Detect which cell encompasses the target text, then output its [x, y] center coordinate. 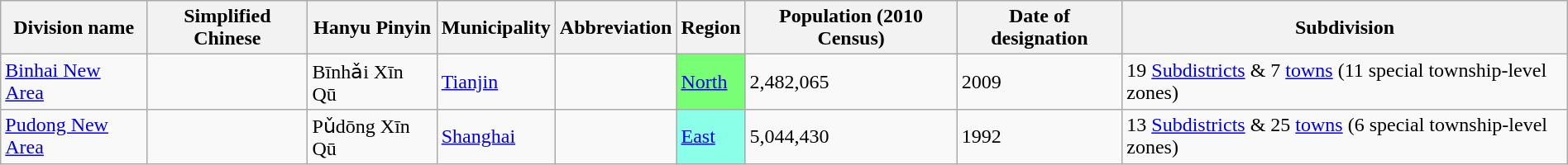
Bīnhǎi Xīn Qū [372, 82]
Abbreviation [615, 28]
Pudong New Area [74, 137]
Binhai New Area [74, 82]
Hanyu Pinyin [372, 28]
Subdivision [1345, 28]
Tianjin [496, 82]
Population (2010 Census) [851, 28]
5,044,430 [851, 137]
Date of designation [1040, 28]
Shanghai [496, 137]
Pǔdōng Xīn Qū [372, 137]
Region [711, 28]
Simplified Chinese [227, 28]
19 Subdistricts & 7 towns (11 special township-level zones) [1345, 82]
North [711, 82]
1992 [1040, 137]
2,482,065 [851, 82]
2009 [1040, 82]
Municipality [496, 28]
East [711, 137]
Division name [74, 28]
13 Subdistricts & 25 towns (6 special township-level zones) [1345, 137]
